Output the [x, y] coordinate of the center of the cell containing the given text.  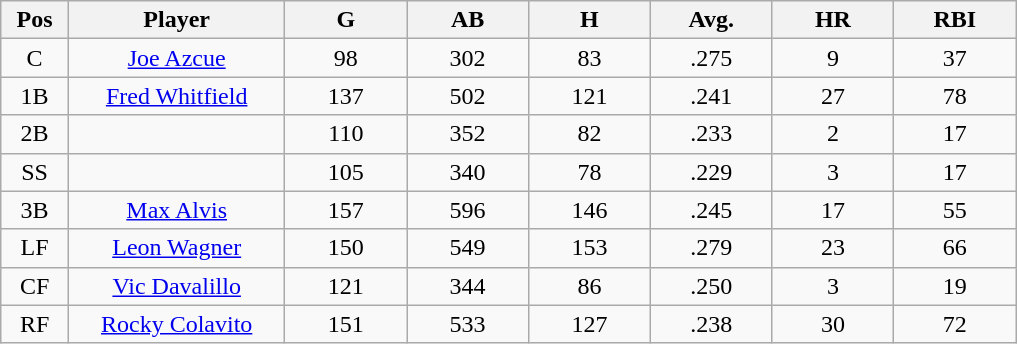
Rocky Colavito [176, 324]
98 [346, 58]
.245 [711, 210]
G [346, 20]
72 [955, 324]
SS [35, 172]
110 [346, 134]
150 [346, 248]
.241 [711, 96]
Leon Wagner [176, 248]
Fred Whitfield [176, 96]
Vic Davalillo [176, 286]
RBI [955, 20]
.233 [711, 134]
.279 [711, 248]
.229 [711, 172]
.250 [711, 286]
533 [468, 324]
549 [468, 248]
151 [346, 324]
82 [589, 134]
2 [833, 134]
596 [468, 210]
352 [468, 134]
37 [955, 58]
.238 [711, 324]
AB [468, 20]
302 [468, 58]
30 [833, 324]
H [589, 20]
CF [35, 286]
Joe Azcue [176, 58]
9 [833, 58]
1B [35, 96]
Avg. [711, 20]
Max Alvis [176, 210]
344 [468, 286]
66 [955, 248]
83 [589, 58]
C [35, 58]
Pos [35, 20]
86 [589, 286]
137 [346, 96]
340 [468, 172]
Player [176, 20]
127 [589, 324]
23 [833, 248]
502 [468, 96]
55 [955, 210]
146 [589, 210]
105 [346, 172]
3B [35, 210]
157 [346, 210]
19 [955, 286]
27 [833, 96]
HR [833, 20]
153 [589, 248]
2B [35, 134]
.275 [711, 58]
RF [35, 324]
LF [35, 248]
